Identify which cell holds the provided text, then report its (x, y) central coordinate. 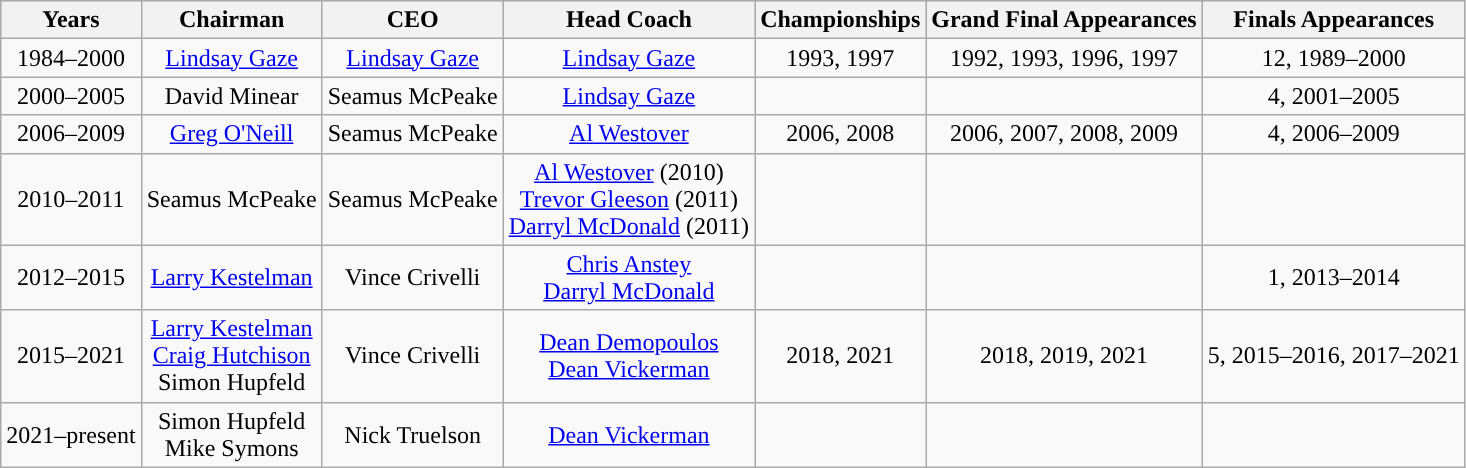
Larry Kestelman (232, 278)
1992, 1993, 1996, 1997 (1064, 58)
Dean Vickerman (628, 434)
Championships (840, 20)
2018, 2021 (840, 356)
2000–2005 (71, 96)
Finals Appearances (1334, 20)
5, 2015–2016, 2017–2021 (1334, 356)
2010–2011 (71, 199)
David Minear (232, 96)
Greg O'Neill (232, 134)
Simon Hupfeld Mike Symons (232, 434)
CEO (412, 20)
1993, 1997 (840, 58)
Chris Anstey Darryl McDonald (628, 278)
Grand Final Appearances (1064, 20)
4, 2006–2009 (1334, 134)
2015–2021 (71, 356)
Head Coach (628, 20)
Al Westover (628, 134)
12, 1989–2000 (1334, 58)
4, 2001–2005 (1334, 96)
Al Westover (2010)Trevor Gleeson (2011)Darryl McDonald (2011) (628, 199)
Larry Kestelman Craig Hutchison Simon Hupfeld (232, 356)
Nick Truelson (412, 434)
2021–present (71, 434)
2006–2009 (71, 134)
2006, 2007, 2008, 2009 (1064, 134)
2012–2015 (71, 278)
2018, 2019, 2021 (1064, 356)
Years (71, 20)
1, 2013–2014 (1334, 278)
Chairman (232, 20)
2006, 2008 (840, 134)
Dean Demopoulos Dean Vickerman (628, 356)
1984–2000 (71, 58)
